Search for the cell housing the specified text and yield its [x, y] center coordinate. 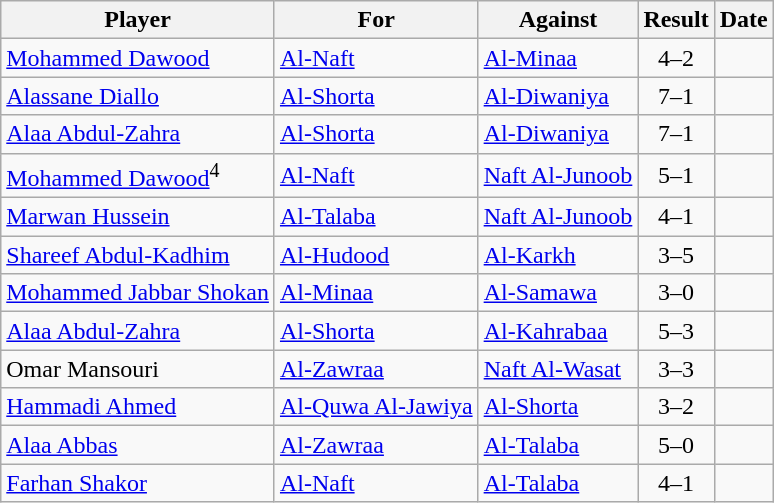
Omar Mansouri [138, 369]
5–1 [676, 176]
Result [676, 20]
Date [744, 20]
Shareef Abdul-Kadhim [138, 255]
Marwan Hussein [138, 217]
Against [558, 20]
Farhan Shakor [138, 483]
Al-Kahrabaa [558, 331]
Alassane Diallo [138, 96]
3–5 [676, 255]
Alaa Abbas [138, 445]
4–2 [676, 58]
Al-Samawa [558, 293]
Naft Al-Wasat [558, 369]
5–3 [676, 331]
Player [138, 20]
Al-Quwa Al-Jawiya [376, 407]
5–0 [676, 445]
Mohammed Jabbar Shokan [138, 293]
Al-Karkh [558, 255]
Hammadi Ahmed [138, 407]
3–3 [676, 369]
For [376, 20]
3–2 [676, 407]
Al-Hudood [376, 255]
3–0 [676, 293]
Mohammed Dawood [138, 58]
Mohammed Dawood4 [138, 176]
